Output the (X, Y) coordinate of the center of the cell containing the given text.  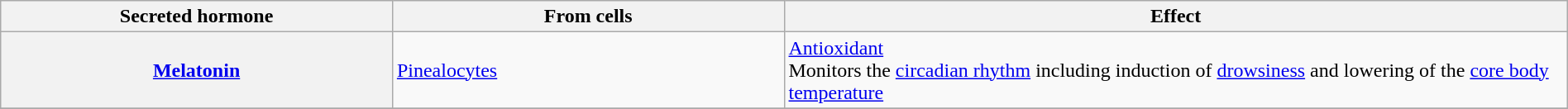
Effect (1176, 17)
Antioxidant Monitors the circadian rhythm including induction of drowsiness and lowering of the core body temperature (1176, 70)
Secreted hormone (197, 17)
Pinealocytes (588, 70)
From cells (588, 17)
Melatonin (197, 70)
